Detect which cell encompasses the target text, then output its (x, y) center coordinate. 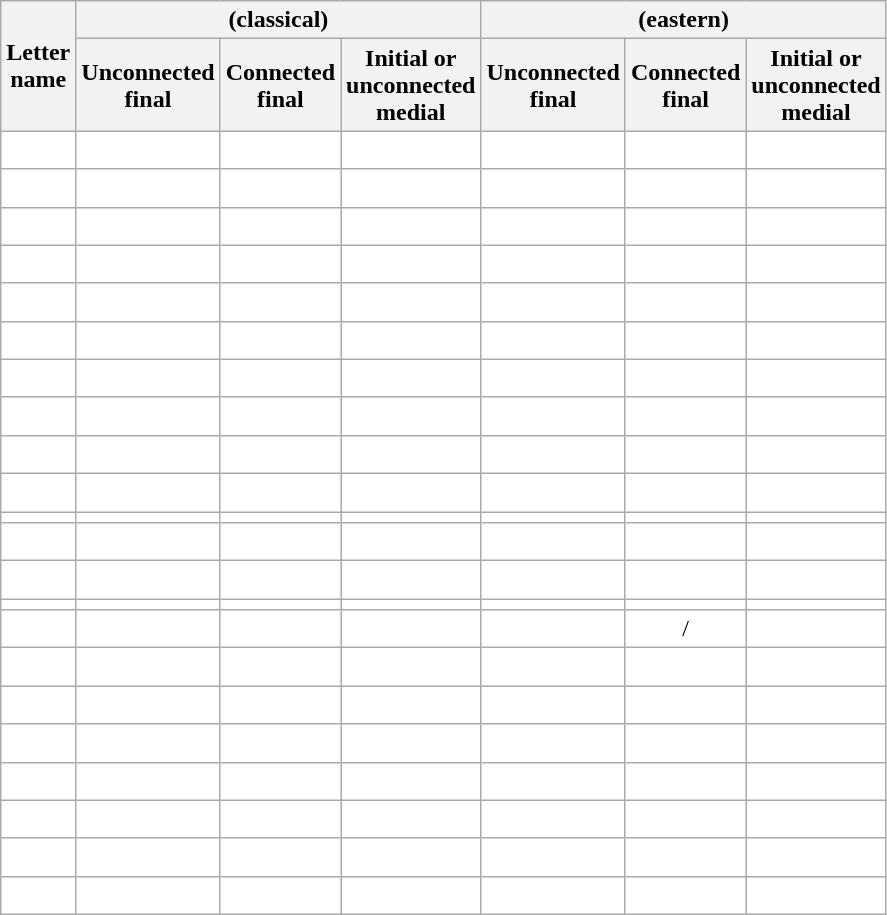
/ (685, 629)
Lettername (38, 66)
(eastern) (684, 20)
(classical) (278, 20)
